Search for the cell housing the specified text and yield its (X, Y) center coordinate. 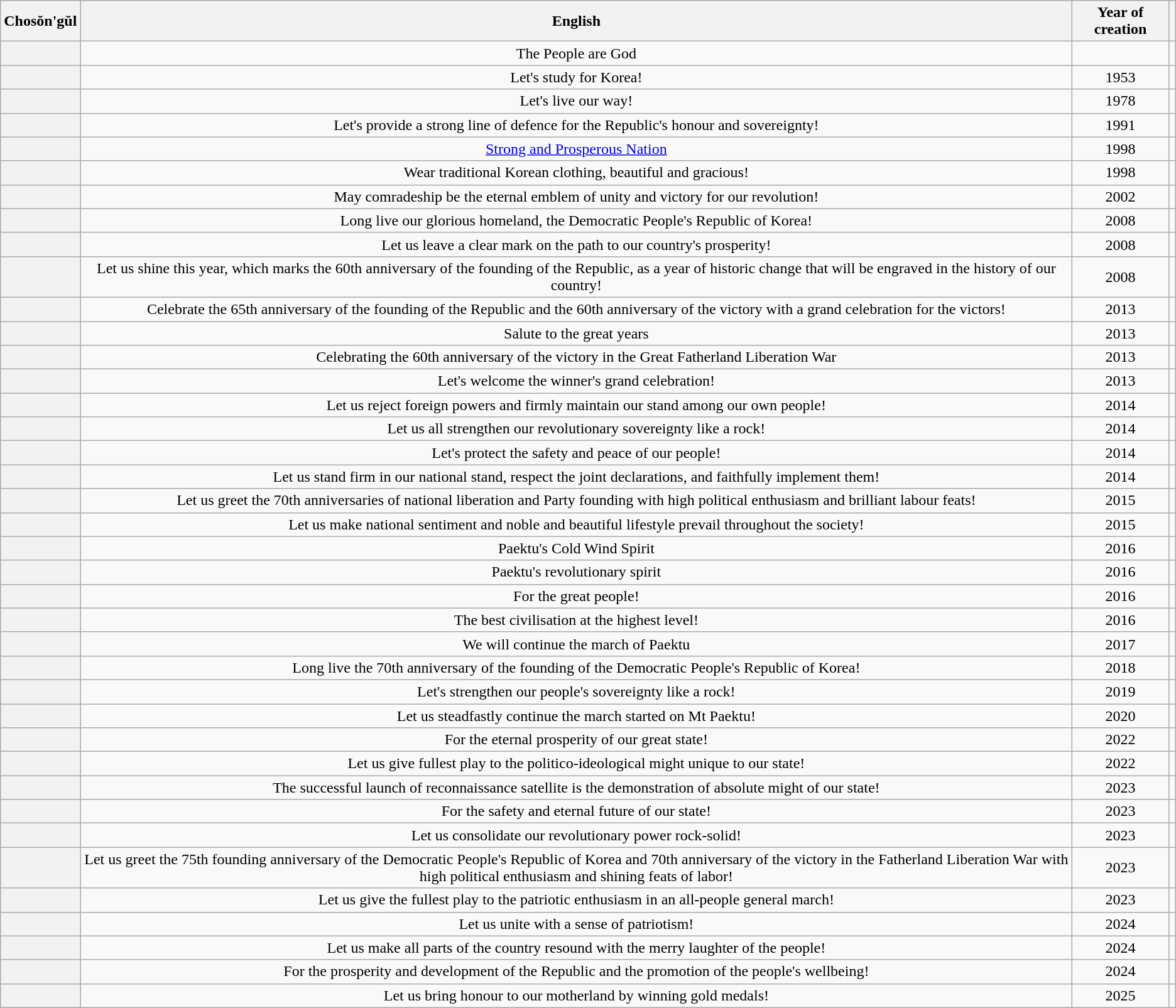
Let us stand firm in our national stand, respect the joint declarations, and faithfully implement them! (577, 477)
2017 (1121, 644)
Let us make national sentiment and noble and beautiful lifestyle prevail throughout the society! (577, 524)
Long live the 70th anniversary of the founding of the Democratic People's Republic of Korea! (577, 668)
Wear traditional Korean clothing, beautiful and gracious! (577, 173)
Let us give the fullest play to the patriotic enthusiasm in an all-people general march! (577, 900)
The successful launch of reconnaissance satellite is the demonstration of absolute might of our state! (577, 788)
Let us bring honour to our motherland by winning gold medals! (577, 995)
Let us all strengthen our revolutionary sovereignty like a rock! (577, 429)
2020 (1121, 715)
The best civilisation at the highest level! (577, 620)
Let's live our way! (577, 101)
Let's provide a strong line of defence for the Republic's honour and sovereignty! (577, 125)
Paektu's Cold Wind Spirit (577, 548)
For the eternal prosperity of our great state! (577, 740)
Let us steadfastly continue the march started on Mt Paektu! (577, 715)
Salute to the great years (577, 333)
Strong and Prosperous Nation (577, 149)
Let us leave a clear mark on the path to our country's prosperity! (577, 244)
Let us consolidate our revolutionary power rock-solid! (577, 835)
2025 (1121, 995)
Let's strengthen our people's sovereignty like a rock! (577, 691)
2019 (1121, 691)
1978 (1121, 101)
Year of creation (1121, 21)
Let us unite with a sense of patriotism! (577, 924)
We will continue the march of Paektu (577, 644)
1991 (1121, 125)
Let us reject foreign powers and firmly maintain our stand among our own people! (577, 405)
Celebrating the 60th anniversary of the victory in the Great Fatherland Liberation War (577, 357)
2018 (1121, 668)
Let's study for Korea! (577, 77)
1953 (1121, 77)
The People are God (577, 53)
Let's protect the safety and peace of our people! (577, 453)
Let us make all parts of the country resound with the merry laughter of the people! (577, 948)
English (577, 21)
For the prosperity and development of the Republic and the promotion of the people's wellbeing! (577, 972)
For the safety and eternal future of our state! (577, 811)
Paektu's revolutionary spirit (577, 572)
For the great people! (577, 596)
Long live our glorious homeland, the Democratic People's Republic of Korea! (577, 220)
Let's welcome the winner's grand celebration! (577, 381)
Let us greet the 70th anniversaries of national liberation and Party founding with high political enthusiasm and brilliant labour feats! (577, 501)
May comradeship be the eternal emblem of unity and victory for our revolution! (577, 197)
2002 (1121, 197)
Chosŏn'gŭl (40, 21)
Let us give fullest play to the politico-ideological might unique to our state! (577, 764)
Celebrate the 65th anniversary of the founding of the Republic and the 60th anniversary of the victory with a grand celebration for the victors! (577, 309)
